Locate the cell with the specified text and output its (x, y) center coordinate. 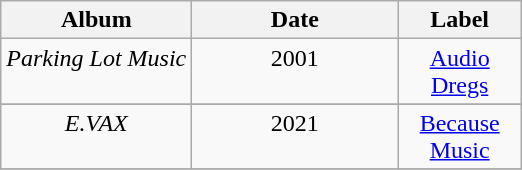
Album (96, 20)
Date (295, 20)
Because Music (460, 136)
E.VAX (96, 136)
2001 (295, 72)
Audio Dregs (460, 72)
2021 (295, 136)
Label (460, 20)
Parking Lot Music (96, 72)
